Provide the (x, y) coordinate of the cell's center where the given text is located.  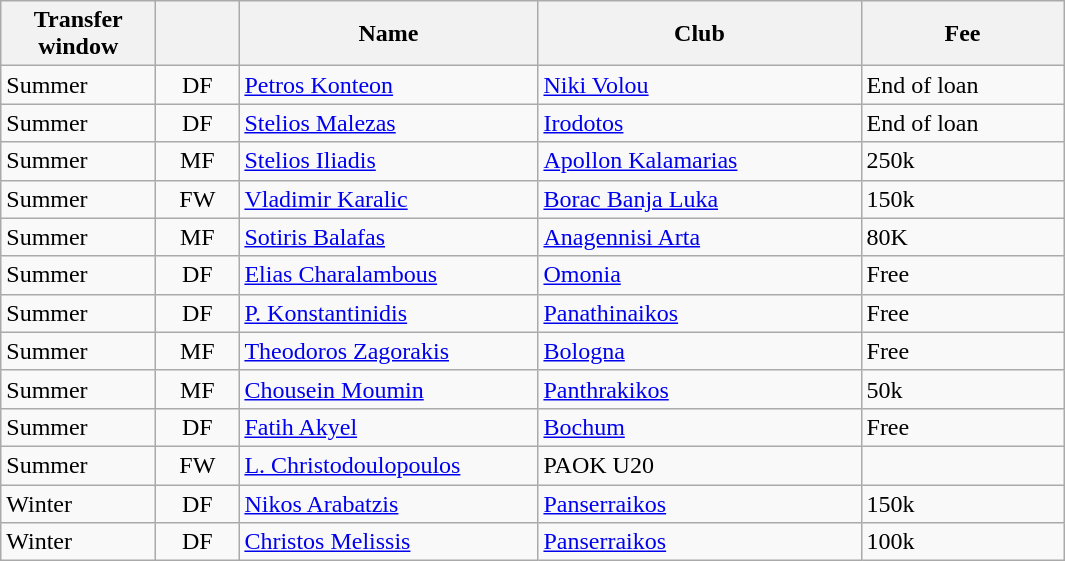
Stelios Iliadis (388, 161)
Panthrakikos (700, 389)
Vladimir Karalic (388, 199)
250k (962, 161)
Borac Banja Luka (700, 199)
L. Christodoulopoulos (388, 465)
Anagennisi Arta (700, 237)
80K (962, 237)
Niki Volou (700, 85)
Christos Melissis (388, 542)
P. Konstantinidis (388, 313)
Irodotos (700, 123)
Bochum (700, 427)
Chousein Moumin (388, 389)
Bologna (700, 351)
Club (700, 34)
Sotiris Balafas (388, 237)
Transfer window (78, 34)
PAOK U20 (700, 465)
Fatih Akyel (388, 427)
Theodoros Zagorakis (388, 351)
Name (388, 34)
Omonia (700, 275)
Fee (962, 34)
Nikos Arabatzis (388, 503)
50k (962, 389)
Elias Charalambous (388, 275)
Panathinaikos (700, 313)
Apollon Kalamarias (700, 161)
Stelios Malezas (388, 123)
Petros Konteon (388, 85)
100k (962, 542)
